Pinpoint the cell where the given text exists, returning its [X, Y] midpoint coordinate. 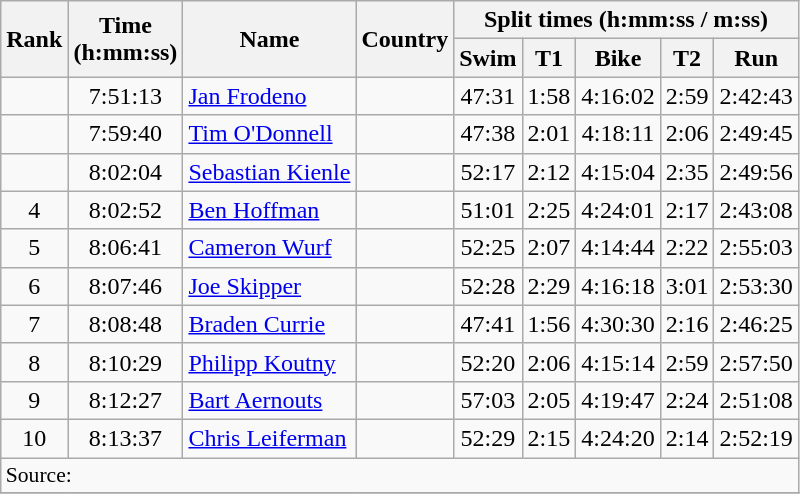
2:46:25 [756, 324]
7 [34, 324]
2:52:19 [756, 438]
4:16:18 [618, 286]
Joe Skipper [270, 286]
2:53:30 [756, 286]
2:57:50 [756, 362]
1:58 [549, 96]
Name [270, 39]
7:59:40 [126, 134]
4:15:04 [618, 172]
2:22 [687, 248]
8:10:29 [126, 362]
8:08:48 [126, 324]
4:15:14 [618, 362]
2:49:45 [756, 134]
9 [34, 400]
4:30:30 [618, 324]
52:29 [488, 438]
47:31 [488, 96]
2:49:56 [756, 172]
2:15 [549, 438]
Philipp Koutny [270, 362]
2:24 [687, 400]
T1 [549, 58]
8:02:52 [126, 210]
Braden Currie [270, 324]
8:02:04 [126, 172]
4:18:11 [618, 134]
2:29 [549, 286]
52:28 [488, 286]
Source: [400, 476]
8:12:27 [126, 400]
2:17 [687, 210]
Time(h:mm:ss) [126, 39]
Country [405, 39]
Jan Frodeno [270, 96]
Run [756, 58]
8:13:37 [126, 438]
Cameron Wurf [270, 248]
7:51:13 [126, 96]
4:24:20 [618, 438]
Bart Aernouts [270, 400]
4:24:01 [618, 210]
2:14 [687, 438]
51:01 [488, 210]
2:12 [549, 172]
52:17 [488, 172]
52:25 [488, 248]
8 [34, 362]
57:03 [488, 400]
3:01 [687, 286]
2:55:03 [756, 248]
10 [34, 438]
2:01 [549, 134]
1:56 [549, 324]
Rank [34, 39]
4 [34, 210]
47:41 [488, 324]
2:51:08 [756, 400]
2:16 [687, 324]
2:05 [549, 400]
52:20 [488, 362]
2:35 [687, 172]
4:19:47 [618, 400]
Ben Hoffman [270, 210]
Sebastian Kienle [270, 172]
Split times (h:mm:ss / m:ss) [626, 20]
47:38 [488, 134]
8:06:41 [126, 248]
2:43:08 [756, 210]
4:16:02 [618, 96]
8:07:46 [126, 286]
2:25 [549, 210]
Swim [488, 58]
Bike [618, 58]
4:14:44 [618, 248]
5 [34, 248]
2:42:43 [756, 96]
T2 [687, 58]
Chris Leiferman [270, 438]
Tim O'Donnell [270, 134]
6 [34, 286]
2:07 [549, 248]
